Locate the cell with the specified text and output its (X, Y) center coordinate. 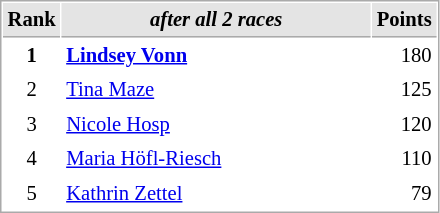
after all 2 races (216, 20)
Kathrin Zettel (216, 194)
4 (32, 158)
125 (404, 90)
1 (32, 56)
Points (404, 20)
Tina Maze (216, 90)
Nicole Hosp (216, 124)
Lindsey Vonn (216, 56)
79 (404, 194)
Rank (32, 20)
3 (32, 124)
Maria Höfl-Riesch (216, 158)
120 (404, 124)
180 (404, 56)
110 (404, 158)
2 (32, 90)
5 (32, 194)
